Search for the cell housing the specified text and yield its (x, y) center coordinate. 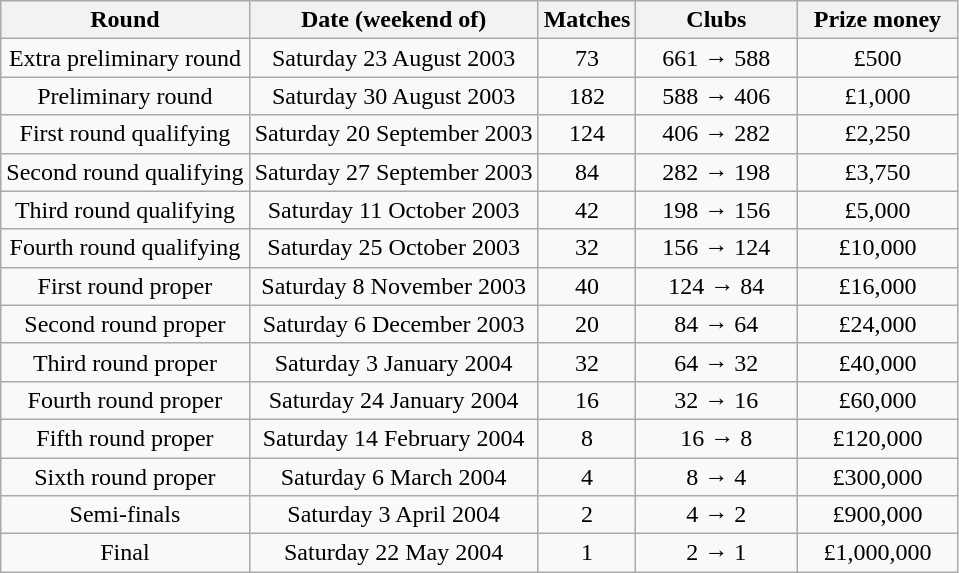
Round (125, 20)
Saturday 20 September 2003 (394, 134)
Saturday 23 August 2003 (394, 58)
Date (weekend of) (394, 20)
4 (587, 477)
16 (587, 400)
84 → 64 (716, 324)
Saturday 3 January 2004 (394, 362)
Saturday 11 October 2003 (394, 210)
198 → 156 (716, 210)
32 → 16 (716, 400)
£1,000,000 (878, 553)
Sixth round proper (125, 477)
Second round qualifying (125, 172)
156 → 124 (716, 248)
8 (587, 438)
Saturday 14 February 2004 (394, 438)
84 (587, 172)
Clubs (716, 20)
1 (587, 553)
Saturday 30 August 2003 (394, 96)
182 (587, 96)
£16,000 (878, 286)
£500 (878, 58)
First round qualifying (125, 134)
8 → 4 (716, 477)
2 (587, 515)
Saturday 8 November 2003 (394, 286)
£10,000 (878, 248)
Final (125, 553)
Second round proper (125, 324)
Extra preliminary round (125, 58)
First round proper (125, 286)
Fourth round qualifying (125, 248)
Saturday 6 December 2003 (394, 324)
73 (587, 58)
588 → 406 (716, 96)
40 (587, 286)
4 → 2 (716, 515)
124 (587, 134)
Third round proper (125, 362)
£900,000 (878, 515)
Matches (587, 20)
Fifth round proper (125, 438)
Fourth round proper (125, 400)
406 → 282 (716, 134)
£120,000 (878, 438)
Saturday 25 October 2003 (394, 248)
Saturday 3 April 2004 (394, 515)
124 → 84 (716, 286)
64 → 32 (716, 362)
£24,000 (878, 324)
2 → 1 (716, 553)
Saturday 22 May 2004 (394, 553)
Semi-finals (125, 515)
Prize money (878, 20)
282 → 198 (716, 172)
£3,750 (878, 172)
£300,000 (878, 477)
16 → 8 (716, 438)
£40,000 (878, 362)
£5,000 (878, 210)
42 (587, 210)
20 (587, 324)
Saturday 6 March 2004 (394, 477)
£1,000 (878, 96)
Preliminary round (125, 96)
Third round qualifying (125, 210)
£60,000 (878, 400)
661 → 588 (716, 58)
Saturday 24 January 2004 (394, 400)
£2,250 (878, 134)
Saturday 27 September 2003 (394, 172)
